Pinpoint the cell where the given text exists, returning its [X, Y] midpoint coordinate. 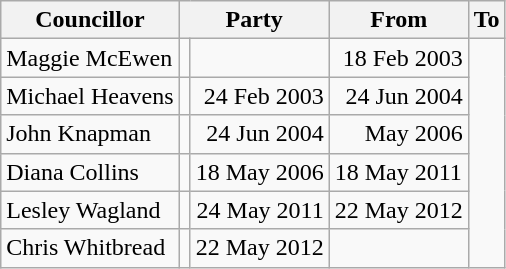
18 May 2011 [398, 172]
To [486, 20]
24 May 2011 [260, 210]
Michael Heavens [90, 96]
18 Feb 2003 [398, 58]
Lesley Wagland [90, 210]
Diana Collins [90, 172]
24 Feb 2003 [260, 96]
John Knapman [90, 134]
From [398, 20]
Maggie McEwen [90, 58]
May 2006 [398, 134]
Councillor [90, 20]
18 May 2006 [260, 172]
Chris Whitbread [90, 248]
Party [254, 20]
